Find where the given text appears and provide that cell's center as (X, Y) coordinate. 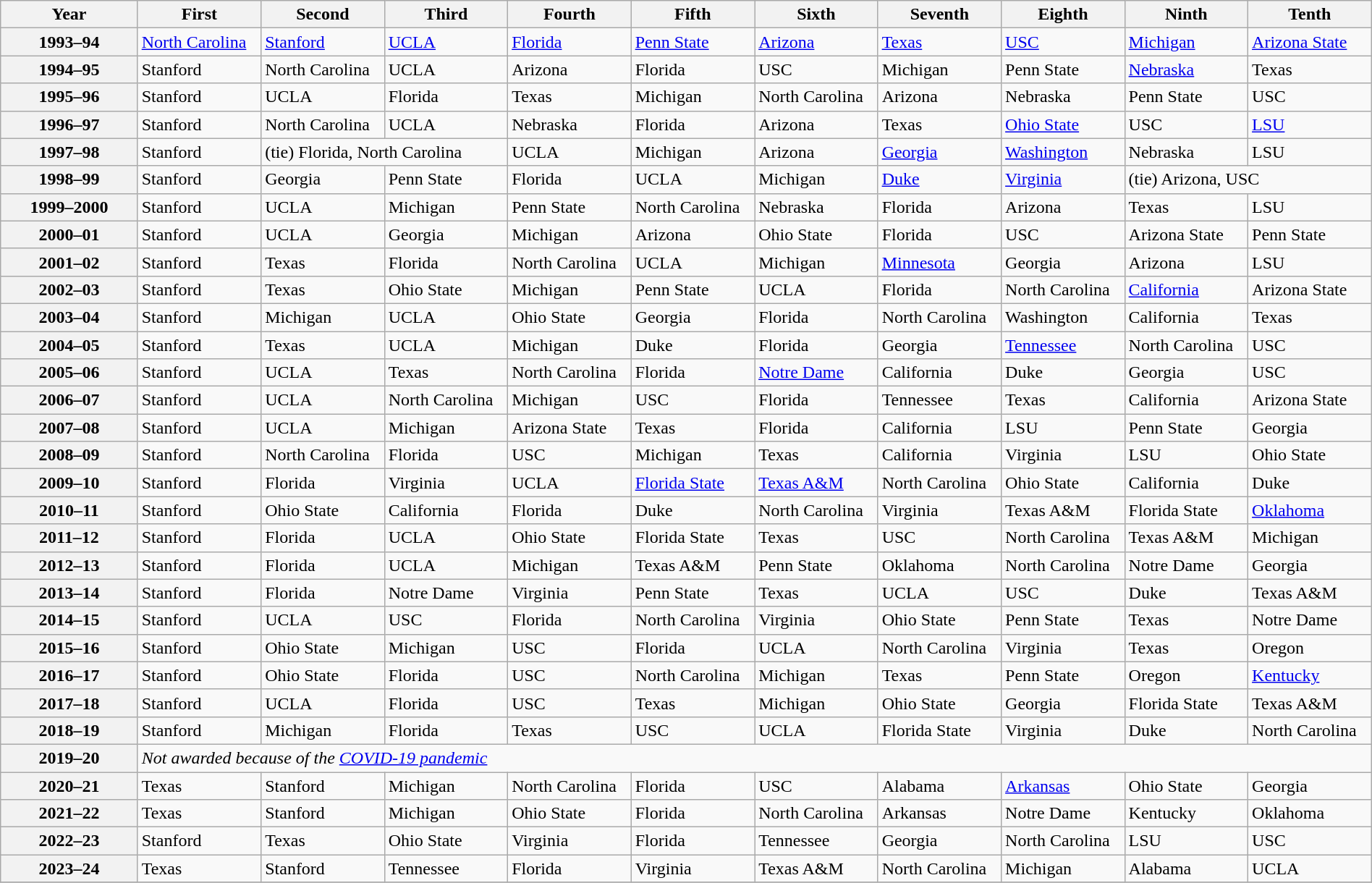
Year (69, 14)
Seventh (939, 14)
2022–23 (69, 841)
2012–13 (69, 565)
Minnesota (939, 262)
First (199, 14)
Ninth (1186, 14)
2016–17 (69, 675)
2015–16 (69, 648)
2009–10 (69, 483)
Not awarded because of the COVID-19 pandemic (754, 758)
(tie) Florida, North Carolina (385, 152)
2002–03 (69, 290)
Third (446, 14)
Tenth (1310, 14)
2014–15 (69, 620)
2003–04 (69, 317)
2020–21 (69, 785)
2011–12 (69, 538)
2019–20 (69, 758)
2000–01 (69, 235)
2010–11 (69, 510)
(tie) Arizona, USC (1248, 179)
1998–99 (69, 179)
1997–98 (69, 152)
2018–19 (69, 730)
2013–14 (69, 593)
2005–06 (69, 373)
1993–94 (69, 42)
2001–02 (69, 262)
2021–22 (69, 814)
1995–96 (69, 97)
Sixth (816, 14)
2017–18 (69, 703)
1994–95 (69, 69)
2004–05 (69, 345)
Second (323, 14)
2007–08 (69, 428)
2023–24 (69, 869)
Fifth (693, 14)
1999–2000 (69, 207)
Eighth (1063, 14)
2006–07 (69, 400)
Fourth (569, 14)
2008–09 (69, 455)
1996–97 (69, 124)
